Output the (X, Y) coordinate of the center of the cell containing the given text.  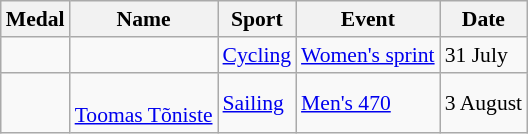
Sailing (257, 102)
Cycling (257, 55)
Medal (36, 19)
31 July (484, 55)
Sport (257, 19)
Event (368, 19)
Name (144, 19)
Women's sprint (368, 55)
Date (484, 19)
Men's 470 (368, 102)
Toomas Tõniste (144, 102)
3 August (484, 102)
